Determine the (x, y) coordinate at the center of the cell enclosing the given text.  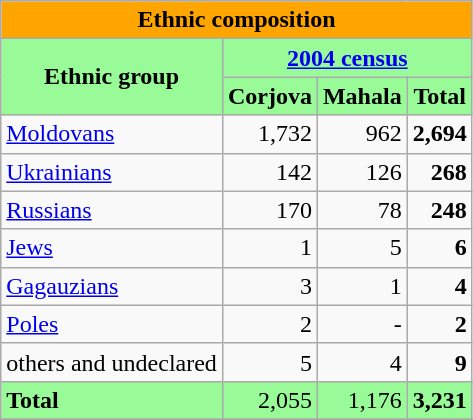
9 (440, 362)
2,694 (440, 134)
Mahala (362, 96)
Ethnic group (112, 77)
78 (362, 210)
Gagauzians (112, 286)
248 (440, 210)
170 (270, 210)
Russians (112, 210)
Moldovans (112, 134)
126 (362, 172)
Corjova (270, 96)
Ethnic composition (236, 20)
268 (440, 172)
1,176 (362, 400)
3,231 (440, 400)
- (362, 324)
2004 census (347, 58)
6 (440, 248)
others and undeclared (112, 362)
142 (270, 172)
1,732 (270, 134)
3 (270, 286)
Poles (112, 324)
Ukrainians (112, 172)
Jews (112, 248)
2,055 (270, 400)
962 (362, 134)
